Return the [X, Y] coordinate for the center point of the cell that contains the specified text.  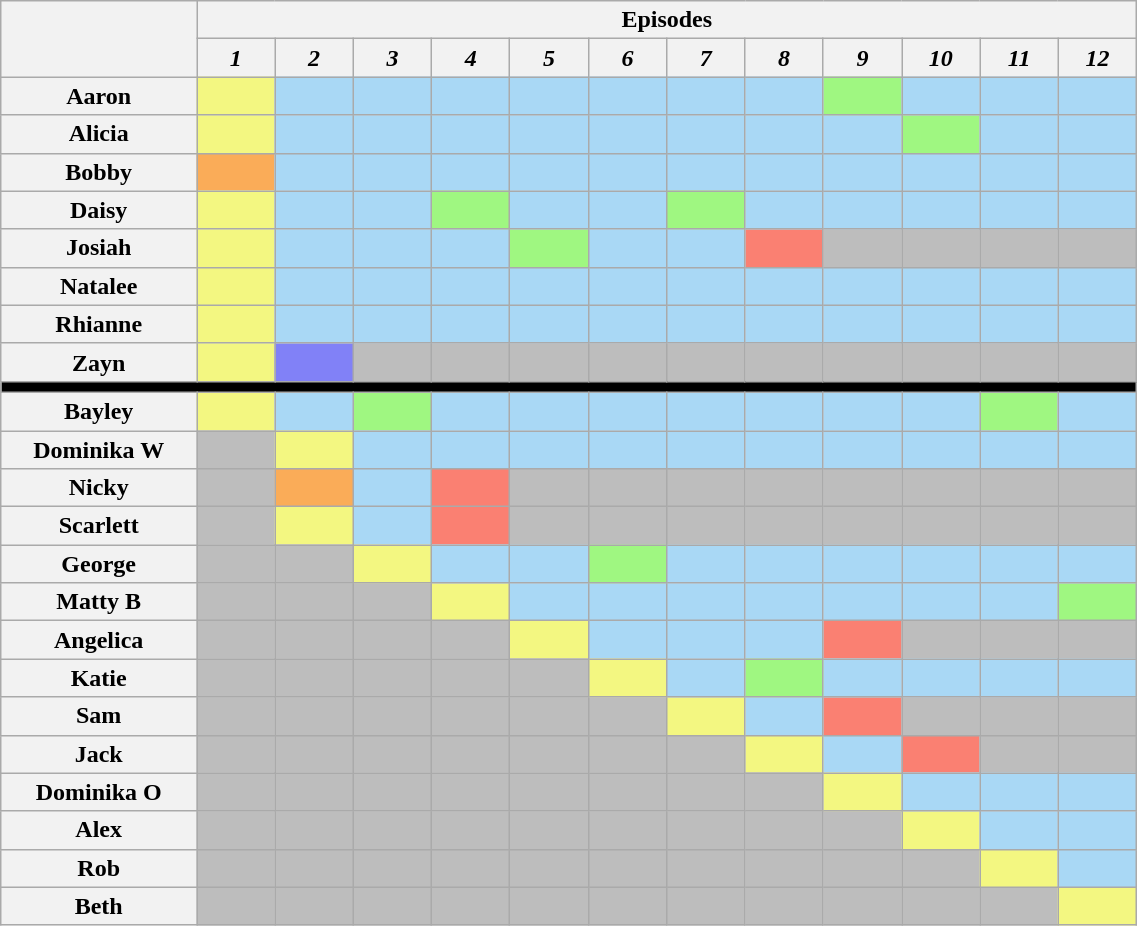
Rhianne [99, 324]
Dominika W [99, 449]
Aaron [99, 96]
Dominika O [99, 792]
4 [471, 58]
Alicia [99, 134]
2 [314, 58]
12 [1098, 58]
Katie [99, 678]
Beth [99, 906]
Alex [99, 830]
George [99, 564]
8 [784, 58]
1 [236, 58]
Bayley [99, 411]
Daisy [99, 210]
Rob [99, 868]
11 [1019, 58]
3 [392, 58]
7 [706, 58]
5 [549, 58]
Angelica [99, 640]
Scarlett [99, 526]
Nicky [99, 488]
Bobby [99, 172]
Zayn [99, 362]
Sam [99, 716]
Episodes [667, 20]
Natalee [99, 286]
6 [627, 58]
Jack [99, 754]
10 [941, 58]
9 [862, 58]
Josiah [99, 248]
Matty B [99, 602]
